Capture the cell that displays the provided text and extract its (X, Y) central coordinate. 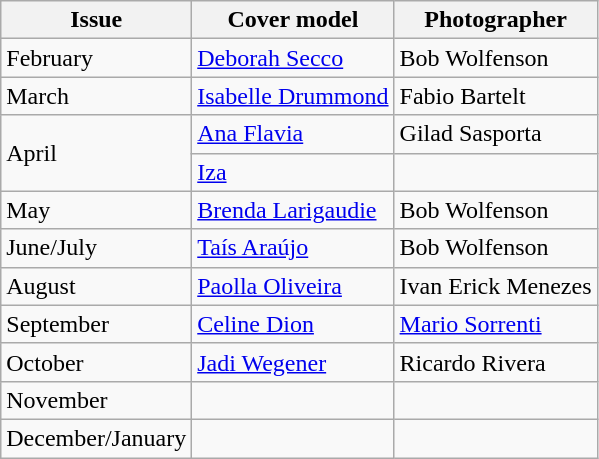
Ana Flavia (293, 134)
Cover model (293, 20)
February (96, 58)
Issue (96, 20)
Celine Dion (293, 324)
Taís Araújo (293, 248)
Ricardo Rivera (496, 362)
Paolla Oliveira (293, 286)
August (96, 286)
Photographer (496, 20)
October (96, 362)
April (96, 153)
Deborah Secco (293, 58)
Iza (293, 172)
November (96, 400)
March (96, 96)
September (96, 324)
Mario Sorrenti (496, 324)
May (96, 210)
Isabelle Drummond (293, 96)
Gilad Sasporta (496, 134)
Ivan Erick Menezes (496, 286)
Jadi Wegener (293, 362)
December/January (96, 438)
June/July (96, 248)
Brenda Larigaudie (293, 210)
Fabio Bartelt (496, 96)
